Locate the cell with the specified text and output its [X, Y] center coordinate. 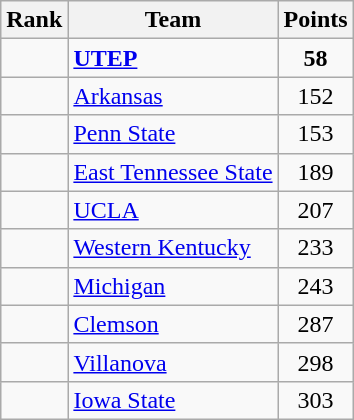
152 [316, 96]
UTEP [173, 58]
Penn State [173, 134]
Arkansas [173, 96]
207 [316, 210]
East Tennessee State [173, 172]
Western Kentucky [173, 248]
Team [173, 20]
Villanova [173, 362]
298 [316, 362]
UCLA [173, 210]
Clemson [173, 324]
Iowa State [173, 400]
287 [316, 324]
Michigan [173, 286]
189 [316, 172]
153 [316, 134]
58 [316, 58]
303 [316, 400]
Points [316, 20]
233 [316, 248]
Rank [34, 20]
243 [316, 286]
